For the text-containing cell, return its midpoint in (X, Y) coordinate format. 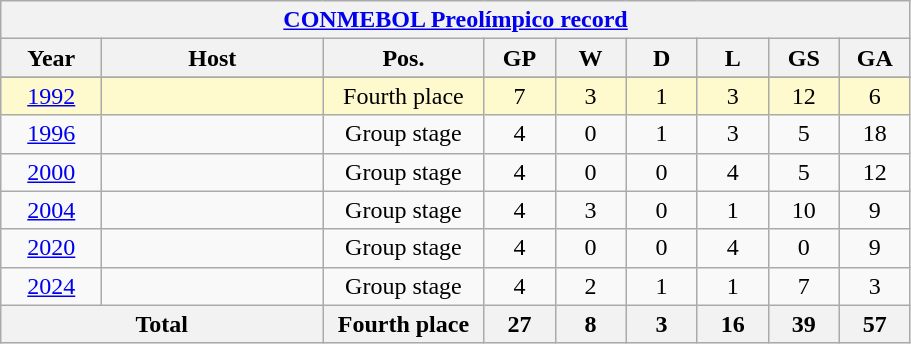
GA (874, 58)
1996 (52, 134)
2 (590, 286)
6 (874, 96)
D (662, 58)
16 (732, 324)
2004 (52, 210)
Total (162, 324)
57 (874, 324)
Host (212, 58)
27 (520, 324)
Pos. (404, 58)
L (732, 58)
W (590, 58)
10 (804, 210)
2024 (52, 286)
1992 (52, 96)
Year (52, 58)
8 (590, 324)
2000 (52, 172)
2020 (52, 248)
39 (804, 324)
GP (520, 58)
18 (874, 134)
CONMEBOL Preolímpico record (456, 20)
GS (804, 58)
